Pinpoint the cell where the given text exists, returning its [X, Y] midpoint coordinate. 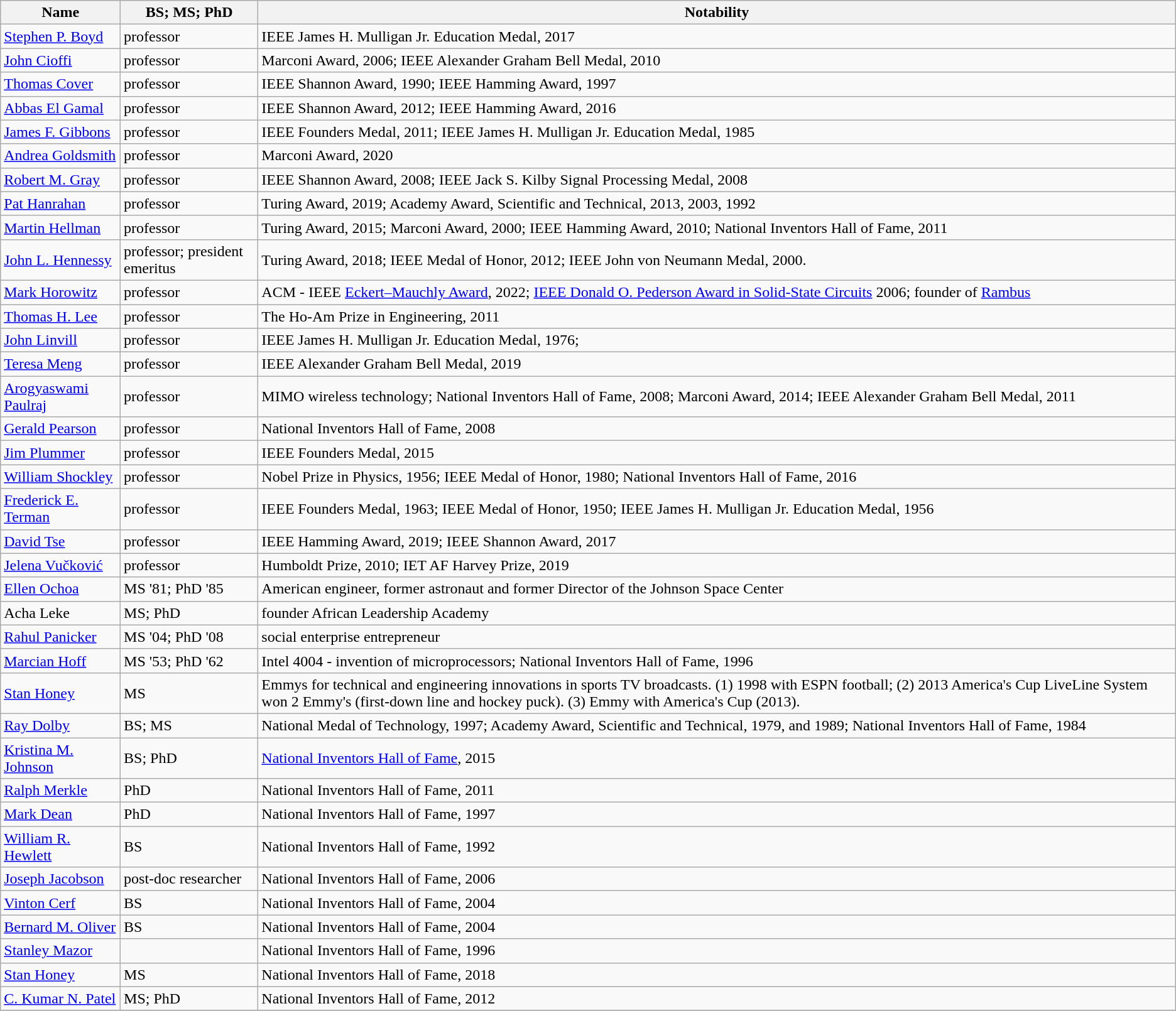
National Medal of Technology, 1997; Academy Award, Scientific and Technical, 1979, and 1989; National Inventors Hall of Fame, 1984 [717, 725]
Turing Award, 2015; Marconi Award, 2000; IEEE Hamming Award, 2010; National Inventors Hall of Fame, 2011 [717, 227]
Vinton Cerf [60, 903]
Pat Hanrahan [60, 203]
MIMO wireless technology; National Inventors Hall of Fame, 2008; Marconi Award, 2014; IEEE Alexander Graham Bell Medal, 2011 [717, 397]
National Inventors Hall of Fame, 2008 [717, 429]
Arogyaswami Paulraj [60, 397]
Marcian Hoff [60, 661]
IEEE Shannon Award, 2008; IEEE Jack S. Kilby Signal Processing Medal, 2008 [717, 180]
IEEE Hamming Award, 2019; IEEE Shannon Award, 2017 [717, 541]
Kristina M. Johnson [60, 757]
Teresa Meng [60, 364]
ACM - IEEE Eckert–Mauchly Award, 2022; IEEE Donald O. Pederson Award in Solid-State Circuits 2006; founder of Rambus [717, 292]
National Inventors Hall of Fame, 1997 [717, 814]
Frederick E. Terman [60, 509]
John Linvill [60, 340]
Jelena Vučković [60, 565]
Ray Dolby [60, 725]
Acha Leke [60, 613]
social enterprise entrepreneur [717, 637]
Bernard M. Oliver [60, 927]
IEEE Founders Medal, 1963; IEEE Medal of Honor, 1950; IEEE James H. Mulligan Jr. Education Medal, 1956 [717, 509]
Humboldt Prize, 2010; IET AF Harvey Prize, 2019 [717, 565]
MS '81; PhD '85 [190, 589]
IEEE Alexander Graham Bell Medal, 2019 [717, 364]
IEEE Founders Medal, 2011; IEEE James H. Mulligan Jr. Education Medal, 1985 [717, 132]
Turing Award, 2019; Academy Award, Scientific and Technical, 2013, 2003, 1992 [717, 203]
IEEE Shannon Award, 1990; IEEE Hamming Award, 1997 [717, 84]
William R. Hewlett [60, 846]
National Inventors Hall of Fame, 2011 [717, 791]
BS; MS; PhD [190, 13]
Marconi Award, 2020 [717, 156]
Name [60, 13]
Mark Dean [60, 814]
Stephen P. Boyd [60, 36]
MS '04; PhD '08 [190, 637]
American engineer, former astronaut and former Director of the Johnson Space Center [717, 589]
Gerald Pearson [60, 429]
Martin Hellman [60, 227]
Robert M. Gray [60, 180]
National Inventors Hall of Fame, 2012 [717, 998]
post-doc researcher [190, 879]
BS; MS [190, 725]
National Inventors Hall of Fame, 1992 [717, 846]
David Tse [60, 541]
Andrea Goldsmith [60, 156]
National Inventors Hall of Fame, 1996 [717, 951]
C. Kumar N. Patel [60, 998]
Ralph Merkle [60, 791]
National Inventors Hall of Fame, 2015 [717, 757]
BS; PhD [190, 757]
MS '53; PhD '62 [190, 661]
Jim Plummer [60, 453]
Thomas Cover [60, 84]
Joseph Jacobson [60, 879]
Mark Horowitz [60, 292]
Thomas H. Lee [60, 316]
John Cioffi [60, 60]
William Shockley [60, 477]
IEEE Shannon Award, 2012; IEEE Hamming Award, 2016 [717, 108]
Stanley Mazor [60, 951]
Abbas El Gamal [60, 108]
IEEE James H. Mulligan Jr. Education Medal, 2017 [717, 36]
Intel 4004 - invention of microprocessors; National Inventors Hall of Fame, 1996 [717, 661]
Marconi Award, 2006; IEEE Alexander Graham Bell Medal, 2010 [717, 60]
Ellen Ochoa [60, 589]
The Ho-Am Prize in Engineering, 2011 [717, 316]
professor; president emeritus [190, 260]
James F. Gibbons [60, 132]
National Inventors Hall of Fame, 2006 [717, 879]
John L. Hennessy [60, 260]
Notability [717, 13]
Turing Award, 2018; IEEE Medal of Honor, 2012; IEEE John von Neumann Medal, 2000. [717, 260]
Nobel Prize in Physics, 1956; IEEE Medal of Honor, 1980; National Inventors Hall of Fame, 2016 [717, 477]
Rahul Panicker [60, 637]
National Inventors Hall of Fame, 2018 [717, 975]
IEEE Founders Medal, 2015 [717, 453]
IEEE James H. Mulligan Jr. Education Medal, 1976; [717, 340]
founder African Leadership Academy [717, 613]
